Find where the given text appears and provide that cell's center as [X, Y] coordinate. 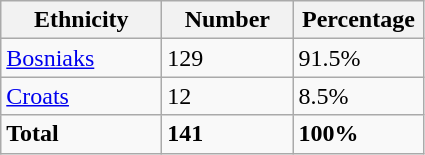
Total [82, 134]
100% [358, 134]
12 [228, 96]
Bosniaks [82, 58]
91.5% [358, 58]
Ethnicity [82, 20]
141 [228, 134]
Number [228, 20]
129 [228, 58]
Percentage [358, 20]
8.5% [358, 96]
Croats [82, 96]
